From the cell containing the given text, extract its center point as [X, Y] coordinate. 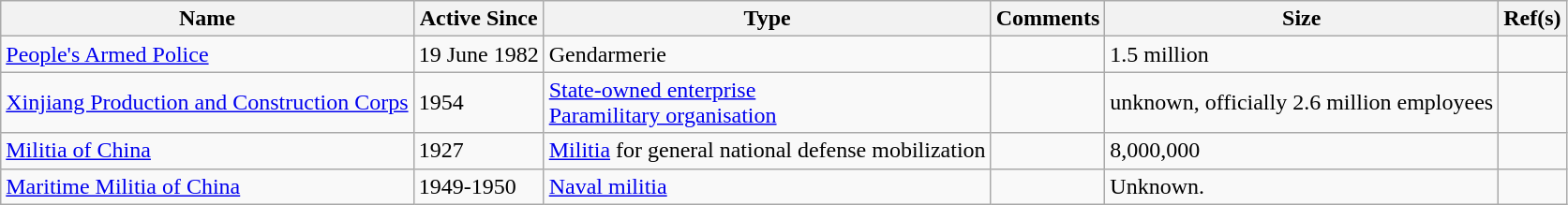
Naval militia [767, 186]
State-owned enterpriseParamilitary organisation [767, 103]
Ref(s) [1532, 19]
unknown, officially 2.6 million employees [1302, 103]
Active Since [478, 19]
1954 [478, 103]
Militia for general national defense mobilization [767, 151]
8,000,000 [1302, 151]
Unknown. [1302, 186]
1949-1950 [478, 186]
1927 [478, 151]
Gendarmerie [767, 54]
Name [207, 19]
19 June 1982 [478, 54]
People's Armed Police [207, 54]
1.5 million [1302, 54]
Xinjiang Production and Construction Corps [207, 103]
Militia of China [207, 151]
Maritime Militia of China [207, 186]
Type [767, 19]
Comments [1048, 19]
Size [1302, 19]
